For the text-containing cell, return its midpoint in [X, Y] coordinate format. 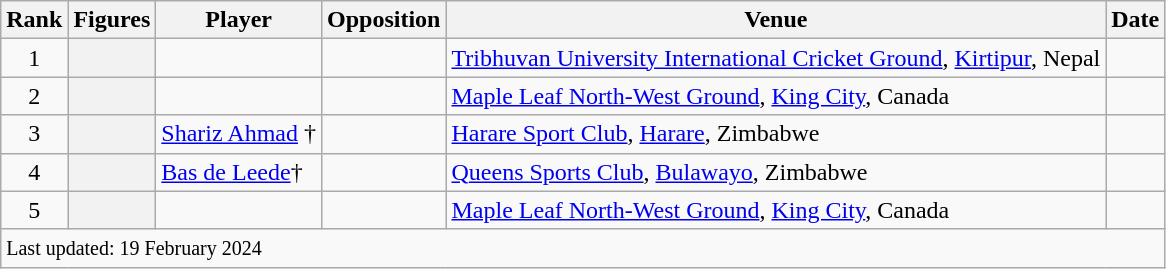
Harare Sport Club, Harare, Zimbabwe [776, 134]
Shariz Ahmad † [239, 134]
Opposition [384, 20]
4 [34, 172]
3 [34, 134]
1 [34, 58]
Last updated: 19 February 2024 [583, 248]
Player [239, 20]
Tribhuvan University International Cricket Ground, Kirtipur, Nepal [776, 58]
Venue [776, 20]
Queens Sports Club, Bulawayo, Zimbabwe [776, 172]
Date [1136, 20]
Rank [34, 20]
5 [34, 210]
2 [34, 96]
Figures [112, 20]
Bas de Leede† [239, 172]
